Find where the given text appears and provide that cell's center as (X, Y) coordinate. 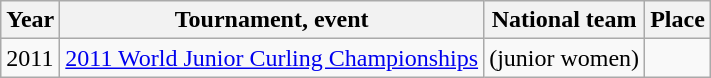
Place (678, 20)
2011 (30, 58)
2011 World Junior Curling Championships (272, 58)
Year (30, 20)
Tournament, event (272, 20)
(junior women) (564, 58)
National team (564, 20)
